Return the [X, Y] coordinate for the center point of the cell that contains the specified text.  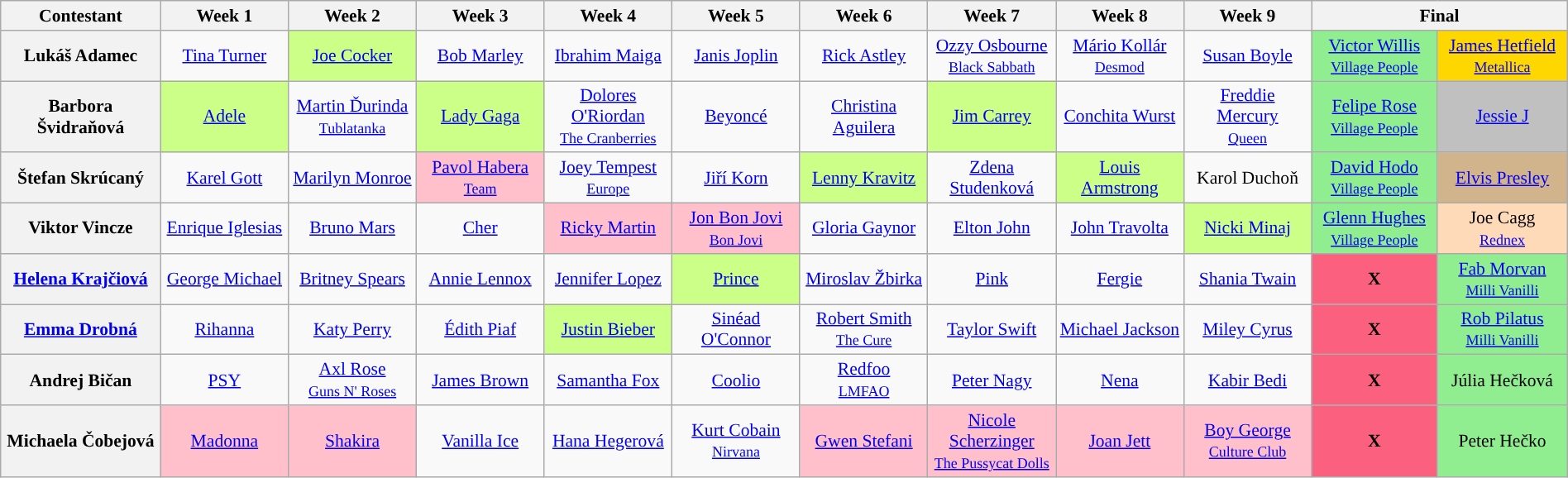
Boy George Culture Club [1247, 442]
Elton John [992, 228]
Ibrahim Maiga [609, 56]
Joe Cagg Rednex [1502, 228]
Contestant [81, 16]
Axl Rose Guns N' Roses [352, 380]
Martin Ďurinda Tublatanka [352, 117]
Lenny Kravitz [863, 179]
Emma Drobná [81, 329]
Elvis Presley [1502, 179]
Michaela Čobejová [81, 442]
Júlia Hečková [1502, 380]
George Michael [225, 280]
Fergie [1120, 280]
Jon Bon Jovi Bon Jovi [736, 228]
Andrej Bičan [81, 380]
Bruno Mars [352, 228]
Week 2 [352, 16]
Adele [225, 117]
James Hetfield Metallica [1502, 56]
Week 6 [863, 16]
Jiří Korn [736, 179]
Dolores O'Riordan The Cranberries [609, 117]
Peter Nagy [992, 380]
Enrique Iglesias [225, 228]
Week 1 [225, 16]
Annie Lennox [480, 280]
Ricky Martin [609, 228]
Mário Kollár Desmod [1120, 56]
Conchita Wurst [1120, 117]
Jessie J [1502, 117]
Nena [1120, 380]
Fab Morvan Milli Vanilli [1502, 280]
Joey Tempest Europe [609, 179]
Glenn Hughes Village People [1374, 228]
Gloria Gaynor [863, 228]
Lady Gaga [480, 117]
James Brown [480, 380]
Rob Pilatus Milli Vanilli [1502, 329]
Édith Piaf [480, 329]
David Hodo Village People [1374, 179]
Janis Joplin [736, 56]
Ozzy Osbourne Black Sabbath [992, 56]
Final [1439, 16]
Shakira [352, 442]
Tina Turner [225, 56]
Madonna [225, 442]
Katy Perry [352, 329]
Christina Aguilera [863, 117]
Samantha Fox [609, 380]
Miley Cyrus [1247, 329]
Kabir Bedi [1247, 380]
Joe Cocker [352, 56]
Bob Marley [480, 56]
Susan Boyle [1247, 56]
Peter Hečko [1502, 442]
Week 7 [992, 16]
PSY [225, 380]
Shania Twain [1247, 280]
Kurt Cobain Nirvana [736, 442]
Taylor Swift [992, 329]
Coolio [736, 380]
Week 9 [1247, 16]
Week 8 [1120, 16]
Hana Hegerová [609, 442]
Robert Smith The Cure [863, 329]
Lukáš Adamec [81, 56]
Karol Duchoň [1247, 179]
Felipe Rose Village People [1374, 117]
John Travolta [1120, 228]
Jim Carrey [992, 117]
Cher [480, 228]
Week 5 [736, 16]
Pavol Habera Team [480, 179]
Justin Bieber [609, 329]
Barbora Švidraňová [81, 117]
Nicole ScherzingerThe Pussycat Dolls [992, 442]
Vanilla Ice [480, 442]
Rihanna [225, 329]
Viktor Vincze [81, 228]
Karel Gott [225, 179]
Redfoo LMFAO [863, 380]
Sinéad O'Connor [736, 329]
Joan Jett [1120, 442]
Gwen Stefani [863, 442]
Week 3 [480, 16]
Beyoncé [736, 117]
Marilyn Monroe [352, 179]
Nicki Minaj [1247, 228]
Pink [992, 280]
Prince [736, 280]
Štefan Skrúcaný [81, 179]
Zdena Studenková [992, 179]
Michael Jackson [1120, 329]
Freddie Mercury Queen [1247, 117]
Victor Willis Village People [1374, 56]
Jennifer Lopez [609, 280]
Helena Krajčiová [81, 280]
Miroslav Žbirka [863, 280]
Louis Armstrong [1120, 179]
Rick Astley [863, 56]
Week 4 [609, 16]
Britney Spears [352, 280]
